Extract the [X, Y] coordinate from the center of the cell holding the provided text.  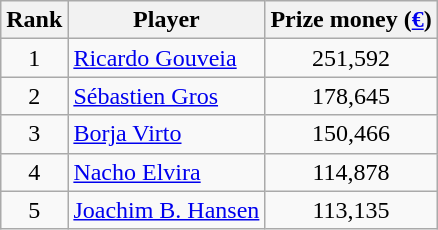
Borja Virto [166, 134]
Sébastien Gros [166, 96]
113,135 [351, 210]
Nacho Elvira [166, 172]
Prize money (€) [351, 20]
1 [34, 58]
2 [34, 96]
3 [34, 134]
178,645 [351, 96]
5 [34, 210]
251,592 [351, 58]
Rank [34, 20]
Joachim B. Hansen [166, 210]
150,466 [351, 134]
Player [166, 20]
4 [34, 172]
Ricardo Gouveia [166, 58]
114,878 [351, 172]
